Identify which cell holds the provided text, then report its [X, Y] central coordinate. 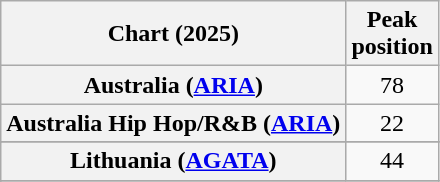
22 [392, 123]
Australia (ARIA) [174, 85]
Chart (2025) [174, 34]
Peakposition [392, 34]
Lithuania (AGATA) [174, 161]
Australia Hip Hop/R&B (ARIA) [174, 123]
78 [392, 85]
44 [392, 161]
